Return the [x, y] coordinate for the center point of the cell that contains the specified text.  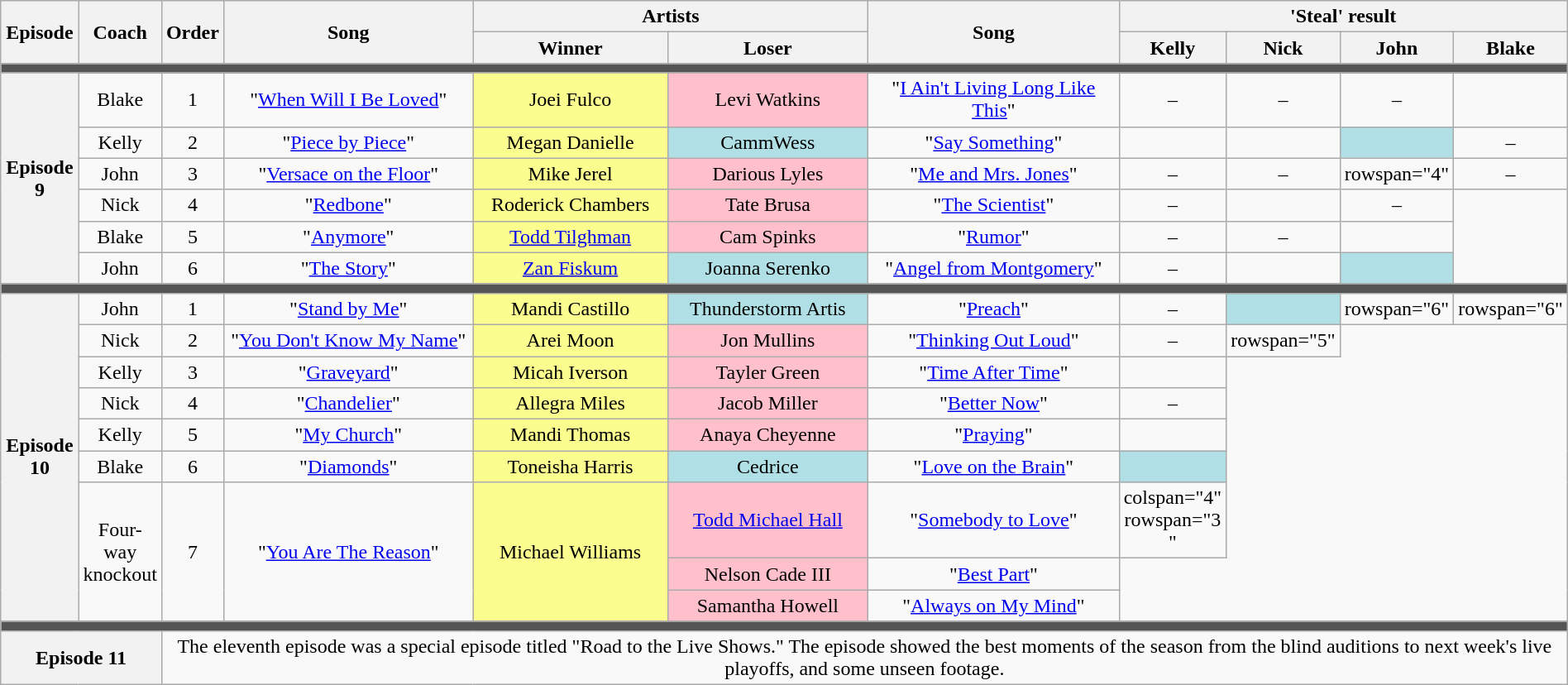
Michael Williams [571, 552]
Joei Fulco [571, 99]
rowspan="4" [1397, 174]
Joanna Serenko [767, 268]
Winner [571, 48]
CammWess [767, 142]
Mandi Thomas [571, 435]
Episode 10 [40, 457]
Episode [40, 32]
"Graveyard" [348, 371]
Cam Spinks [767, 237]
"Piece by Piece" [348, 142]
Order [192, 32]
Episode 9 [40, 179]
"My Church" [348, 435]
Mike Jerel [571, 174]
Zan Fiskum [571, 268]
"Somebody to Love" [994, 520]
Todd Tilghman [571, 237]
Loser [767, 48]
Nelson Cade III [767, 574]
Tate Brusa [767, 205]
Levi Watkins [767, 99]
"Versace on the Floor" [348, 174]
Jon Mullins [767, 340]
"Best Part" [994, 574]
Roderick Chambers [571, 205]
"Love on the Brain" [994, 467]
"Say Something" [994, 142]
Thunderstorm Artis [767, 309]
"Diamonds" [348, 467]
"When Will I Be Loved" [348, 99]
Cedrice [767, 467]
Mandi Castillo [571, 309]
Darious Lyles [767, 174]
Episode 11 [81, 657]
"Preach" [994, 309]
Jacob Miller [767, 404]
"Chandelier" [348, 404]
Four-way knockout [120, 552]
"Praying" [994, 435]
"You Are The Reason" [348, 552]
"I Ain't Living Long Like This" [994, 99]
Coach [120, 32]
"Redbone" [348, 205]
"Time After Time" [994, 371]
Megan Danielle [571, 142]
"The Story" [348, 268]
'Steal' result [1343, 17]
"Better Now" [994, 404]
Anaya Cheyenne [767, 435]
"The Scientist" [994, 205]
colspan="4" rowspan="3 " [1173, 520]
rowspan="5" [1284, 340]
"Anymore" [348, 237]
Artists [671, 17]
Tayler Green [767, 371]
Allegra Miles [571, 404]
Todd Michael Hall [767, 520]
"Thinking Out Loud" [994, 340]
"Rumor" [994, 237]
Toneisha Harris [571, 467]
"Me and Mrs. Jones" [994, 174]
"Always on My Mind" [994, 606]
"You Don't Know My Name" [348, 340]
"Angel from Montgomery" [994, 268]
"Stand by Me" [348, 309]
7 [192, 552]
Samantha Howell [767, 606]
Micah Iverson [571, 371]
Arei Moon [571, 340]
